Identify which cell holds the provided text, then report its [X, Y] central coordinate. 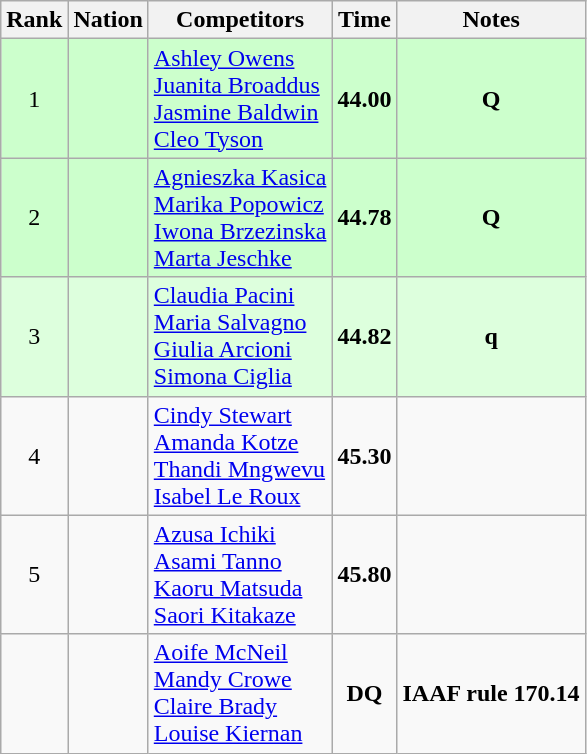
44.82 [364, 336]
Competitors [240, 20]
44.00 [364, 98]
44.78 [364, 218]
Notes [491, 20]
1 [34, 98]
45.30 [364, 456]
IAAF rule 170.14 [491, 694]
Time [364, 20]
Azusa IchikiAsami TannoKaoru MatsudaSaori Kitakaze [240, 574]
45.80 [364, 574]
Rank [34, 20]
2 [34, 218]
Agnieszka KasicaMarika PopowiczIwona BrzezinskaMarta Jeschke [240, 218]
q [491, 336]
Aoife McNeilMandy CroweClaire BradyLouise Kiernan [240, 694]
Claudia PaciniMaria SalvagnoGiulia ArcioniSimona Ciglia [240, 336]
Ashley OwensJuanita BroaddusJasmine BaldwinCleo Tyson [240, 98]
Nation [108, 20]
Cindy StewartAmanda KotzeThandi MngwevuIsabel Le Roux [240, 456]
4 [34, 456]
5 [34, 574]
DQ [364, 694]
3 [34, 336]
